Search for the cell housing the specified text and yield its [x, y] center coordinate. 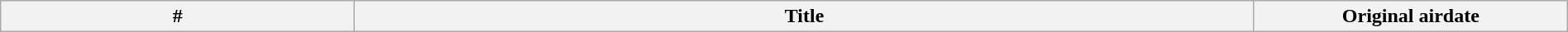
Original airdate [1411, 16]
# [178, 16]
Title [805, 16]
